Return the [x, y] coordinate for the center point of the cell that contains the specified text.  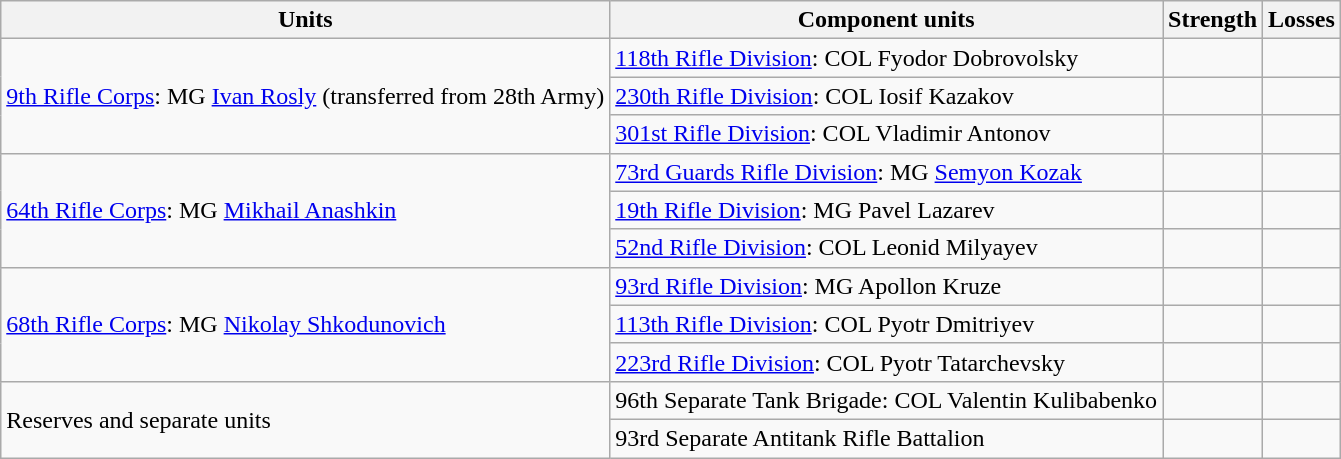
Losses [1302, 20]
301st Rifle Division: COL Vladimir Antonov [886, 134]
96th Separate Tank Brigade: COL Valentin Kulibabenko [886, 400]
Strength [1213, 20]
9th Rifle Corps: MG Ivan Rosly (transferred from 28th Army) [306, 96]
64th Rifle Corps: MG Mikhail Anashkin [306, 210]
Units [306, 20]
68th Rifle Corps: MG Nikolay Shkodunovich [306, 324]
Reserves and separate units [306, 419]
Component units [886, 20]
118th Rifle Division: COL Fyodor Dobrovolsky [886, 58]
113th Rifle Division: COL Pyotr Dmitriyev [886, 324]
93rd Separate Antitank Rifle Battalion [886, 438]
52nd Rifle Division: COL Leonid Milyayev [886, 248]
19th Rifle Division: MG Pavel Lazarev [886, 210]
73rd Guards Rifle Division: MG Semyon Kozak [886, 172]
230th Rifle Division: COL Iosif Kazakov [886, 96]
93rd Rifle Division: MG Apollon Kruze [886, 286]
223rd Rifle Division: COL Pyotr Tatarchevsky [886, 362]
